Output the (x, y) coordinate of the center of the cell containing the given text.  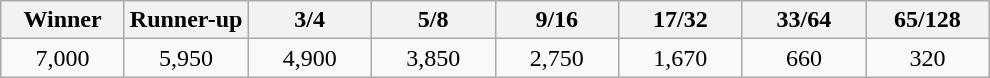
4,900 (310, 58)
7,000 (63, 58)
17/32 (681, 20)
1,670 (681, 58)
9/16 (557, 20)
3,850 (433, 58)
660 (804, 58)
Winner (63, 20)
3/4 (310, 20)
Runner-up (186, 20)
320 (928, 58)
65/128 (928, 20)
33/64 (804, 20)
5/8 (433, 20)
2,750 (557, 58)
5,950 (186, 58)
